From the cell containing the given text, extract its center point as [x, y] coordinate. 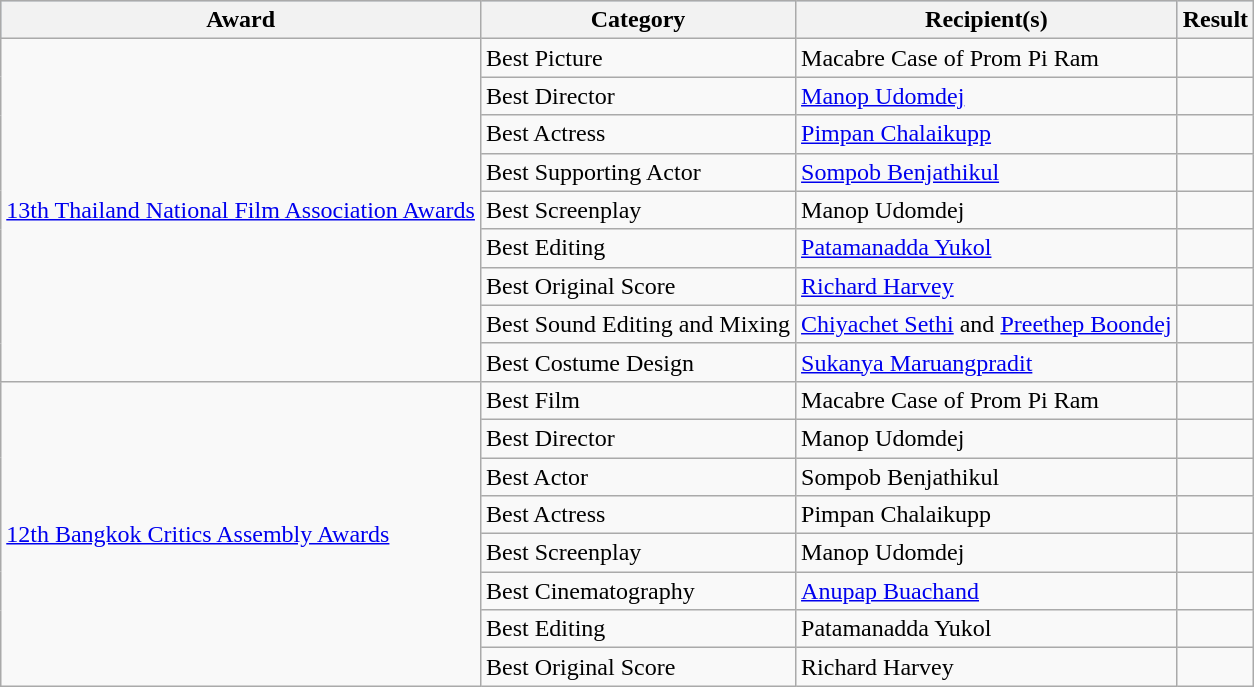
Award [241, 20]
Best Actor [638, 477]
Result [1215, 20]
Recipient(s) [987, 20]
Best Picture [638, 58]
13th Thailand National Film Association Awards [241, 210]
Best Supporting Actor [638, 172]
Best Sound Editing and Mixing [638, 324]
12th Bangkok Critics Assembly Awards [241, 533]
Sukanya Maruangpradit [987, 362]
Best Film [638, 400]
Category [638, 20]
Best Costume Design [638, 362]
Anupap Buachand [987, 591]
Chiyachet Sethi and Preethep Boondej [987, 324]
Best Cinematography [638, 591]
